Provide the (x, y) coordinate of the cell's center where the given text is located.  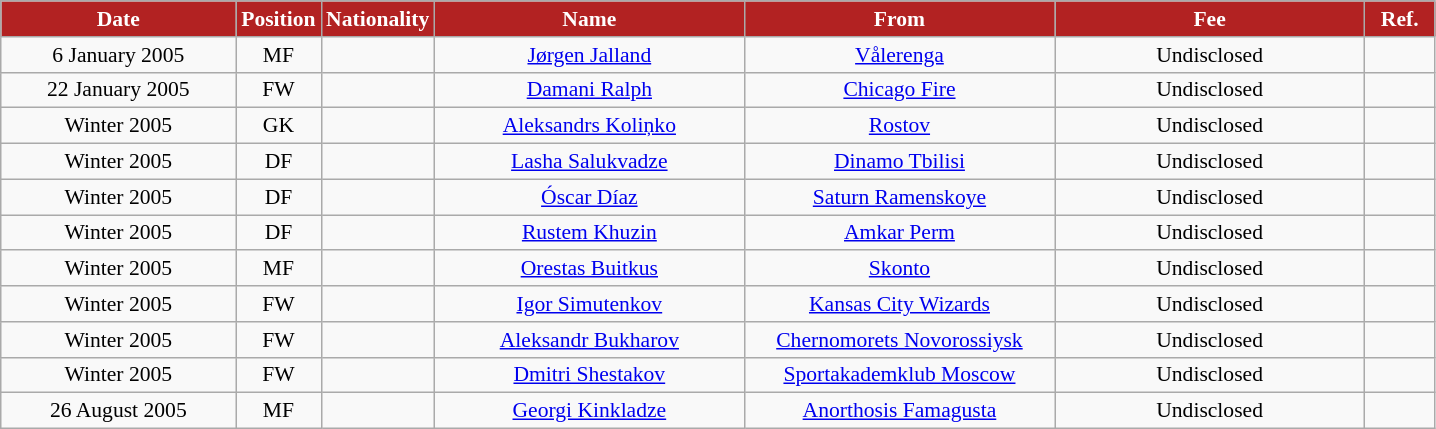
6 January 2005 (118, 55)
Georgi Kinkladze (589, 411)
Chernomorets Novorossiysk (899, 340)
Óscar Díaz (589, 197)
Vålerenga (899, 55)
Fee (1210, 19)
Chicago Fire (899, 90)
Dmitri Shestakov (589, 375)
Aleksandr Bukharov (589, 340)
Jørgen Jalland (589, 55)
Anorthosis Famagusta (899, 411)
Nationality (378, 19)
Igor Simutenkov (589, 304)
Saturn Ramenskoye (899, 197)
Lasha Salukvadze (589, 162)
Ref. (1400, 19)
Name (589, 19)
From (899, 19)
Skonto (899, 269)
Aleksandrs Koliņko (589, 126)
22 January 2005 (118, 90)
Damani Ralph (589, 90)
Rustem Khuzin (589, 233)
GK (278, 126)
Position (278, 19)
Date (118, 19)
Rostov (899, 126)
26 August 2005 (118, 411)
Orestas Buitkus (589, 269)
Dinamo Tbilisi (899, 162)
Kansas City Wizards (899, 304)
Sportakademklub Moscow (899, 375)
Amkar Perm (899, 233)
